Provide the (X, Y) coordinate of the cell's center where the given text is located.  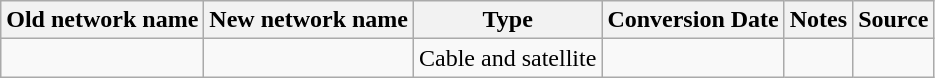
New network name (309, 20)
Type (508, 20)
Cable and satellite (508, 58)
Notes (818, 20)
Old network name (102, 20)
Source (894, 20)
Conversion Date (693, 20)
